Output the [X, Y] coordinate of the center of the cell containing the given text.  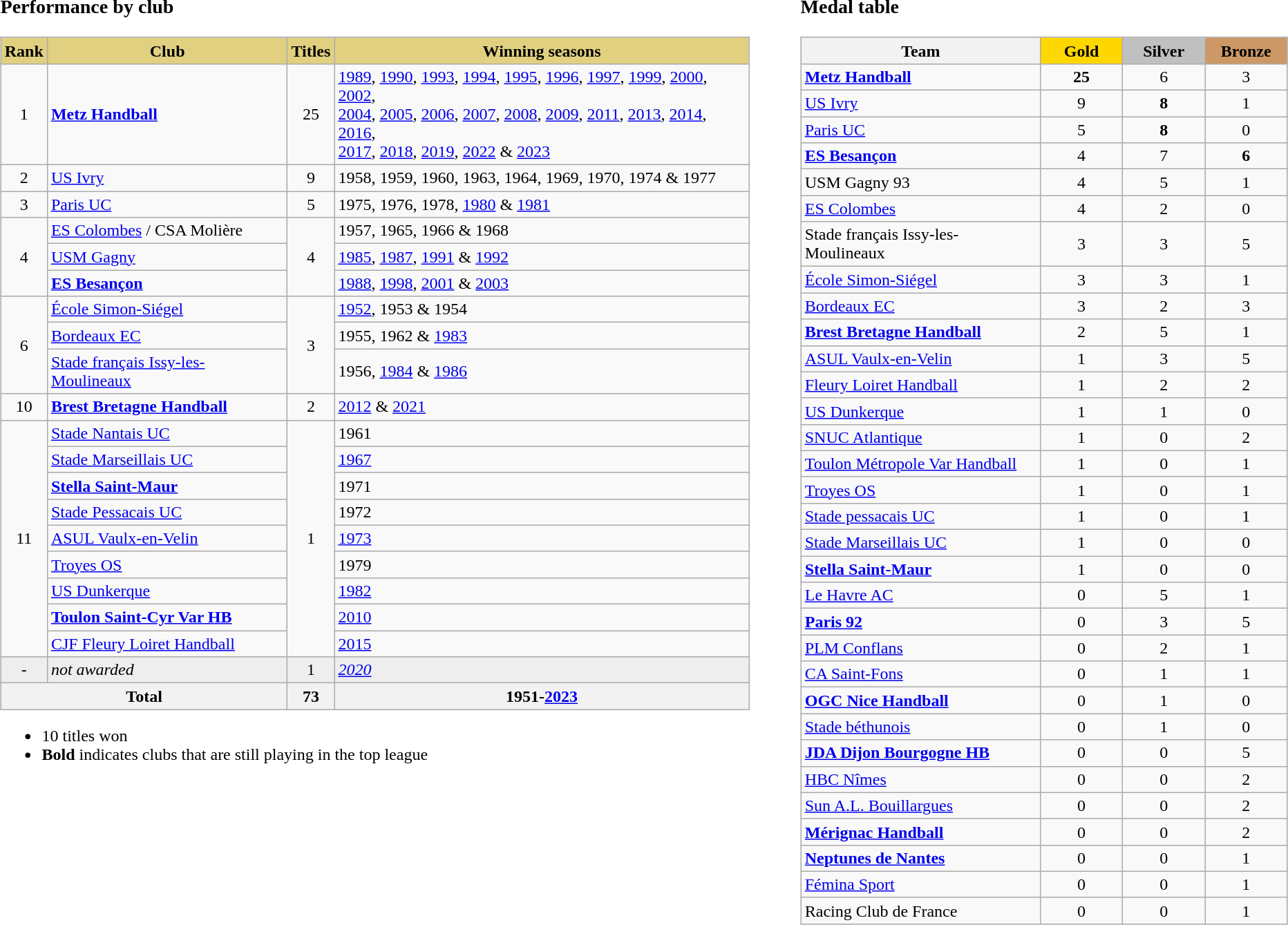
73 [311, 696]
not awarded [167, 670]
Le Havre AC [920, 595]
1958, 1959, 1960, 1963, 1964, 1969, 1970, 1974 & 1977 [542, 178]
Neptunes de Nantes [920, 858]
ES Colombes / CSA Molière [167, 231]
HBC Nîmes [920, 779]
10 [23, 407]
Mérignac Handball [920, 832]
JDA Dijon Bourgogne HB [920, 753]
Titles [311, 50]
2010 [542, 618]
1982 [542, 591]
PLM Conflans [920, 648]
Toulon Métropole Var Handball [920, 464]
1971 [542, 486]
1979 [542, 564]
- [23, 670]
Stade béthunois [920, 727]
Silver [1164, 50]
Racing Club de France [920, 910]
1961 [542, 433]
ES Colombes [920, 209]
CA Saint-Fons [920, 674]
Total [144, 696]
OGC Nice Handball [920, 700]
USM Gagny 93 [920, 182]
2012 & 2021 [542, 407]
1985, 1987, 1991 & 1992 [542, 257]
Stade Nantais UC [167, 433]
1951-2023 [542, 696]
1988, 1998, 2001 & 2003 [542, 283]
2015 [542, 644]
11 [23, 539]
1956, 1984 & 1986 [542, 372]
1957, 1965, 1966 & 1968 [542, 231]
1972 [542, 512]
Club [167, 50]
Stade Pessacais UC [167, 512]
1973 [542, 538]
1975, 1976, 1978, 1980 & 1981 [542, 204]
Paris 92 [920, 622]
7 [1164, 156]
Fleury Loiret Handball [920, 385]
Stade pessacais UC [920, 516]
2020 [542, 670]
SNUC Atlantique [920, 437]
CJF Fleury Loiret Handball [167, 644]
Winning seasons [542, 50]
Toulon Saint-Cyr Var HB [167, 618]
USM Gagny [167, 257]
Bronze [1247, 50]
1952, 1953 & 1954 [542, 309]
Gold [1082, 50]
Sun A.L. Bouillargues [920, 805]
Team [920, 50]
1967 [542, 459]
1989, 1990, 1993, 1994, 1995, 1996, 1997, 1999, 2000, 2002,2004, 2005, 2006, 2007, 2008, 2009, 2011, 2013, 2014, 2016,2017, 2018, 2019, 2022 & 2023 [542, 114]
Fémina Sport [920, 884]
1955, 1962 & 1983 [542, 336]
Rank [23, 50]
